Capture the cell that displays the provided text and extract its [x, y] central coordinate. 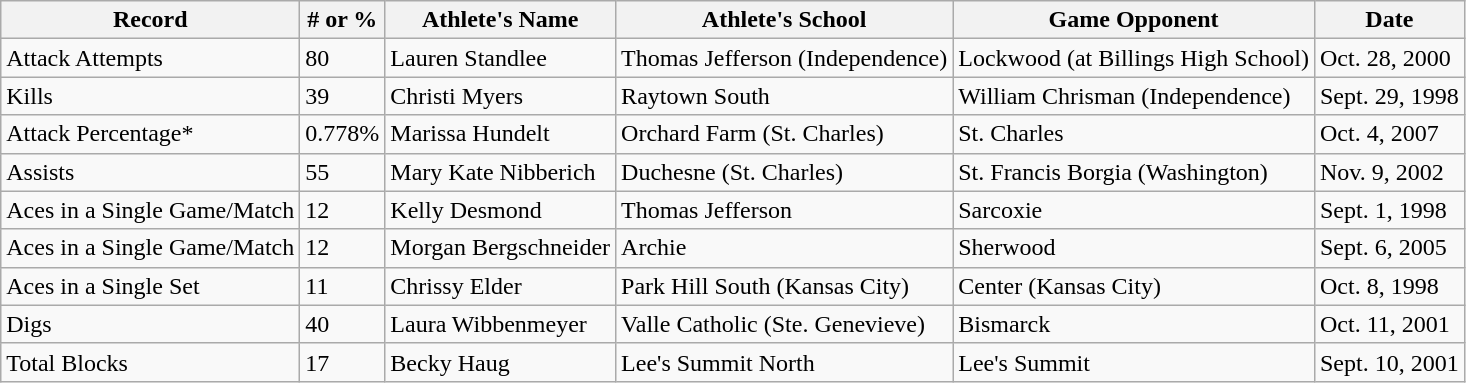
Nov. 9, 2002 [1389, 172]
Total Blocks [150, 362]
Sherwood [1134, 248]
Thomas Jefferson (Independence) [784, 58]
Oct. 11, 2001 [1389, 324]
Archie [784, 248]
Kills [150, 96]
Oct. 8, 1998 [1389, 286]
Date [1389, 20]
Christi Myers [500, 96]
Oct. 28, 2000 [1389, 58]
Raytown South [784, 96]
St. Francis Borgia (Washington) [1134, 172]
Assists [150, 172]
Aces in a Single Set [150, 286]
Game Opponent [1134, 20]
# or % [342, 20]
17 [342, 362]
Oct. 4, 2007 [1389, 134]
Record [150, 20]
Sarcoxie [1134, 210]
80 [342, 58]
Bismarck [1134, 324]
William Chrisman (Independence) [1134, 96]
Chrissy Elder [500, 286]
39 [342, 96]
Orchard Farm (St. Charles) [784, 134]
Kelly Desmond [500, 210]
Digs [150, 324]
Thomas Jefferson [784, 210]
Sept. 10, 2001 [1389, 362]
Athlete's School [784, 20]
11 [342, 286]
Duchesne (St. Charles) [784, 172]
Athlete's Name [500, 20]
Sept. 29, 1998 [1389, 96]
Mary Kate Nibberich [500, 172]
Center (Kansas City) [1134, 286]
Morgan Bergschneider [500, 248]
Becky Haug [500, 362]
Valle Catholic (Ste. Genevieve) [784, 324]
Laura Wibbenmeyer [500, 324]
Sept. 6, 2005 [1389, 248]
40 [342, 324]
Marissa Hundelt [500, 134]
Sept. 1, 1998 [1389, 210]
Lee's Summit North [784, 362]
St. Charles [1134, 134]
Attack Percentage* [150, 134]
55 [342, 172]
Lauren Standlee [500, 58]
Park Hill South (Kansas City) [784, 286]
Attack Attempts [150, 58]
Lockwood (at Billings High School) [1134, 58]
0.778% [342, 134]
Lee's Summit [1134, 362]
